Pinpoint the cell where the given text exists, returning its (x, y) midpoint coordinate. 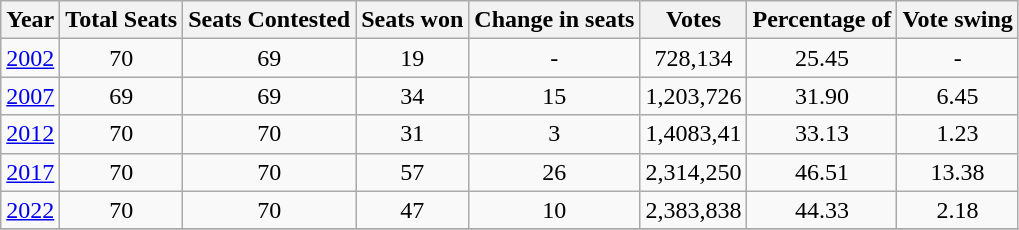
728,134 (694, 58)
19 (412, 58)
3 (554, 134)
Year (30, 20)
2017 (30, 172)
33.13 (822, 134)
26 (554, 172)
25.45 (822, 58)
2002 (30, 58)
46.51 (822, 172)
1,4083,41 (694, 134)
44.33 (822, 210)
2.18 (958, 210)
1,203,726 (694, 96)
2022 (30, 210)
31.90 (822, 96)
13.38 (958, 172)
10 (554, 210)
Percentage of (822, 20)
57 (412, 172)
15 (554, 96)
2012 (30, 134)
Votes (694, 20)
31 (412, 134)
2007 (30, 96)
34 (412, 96)
Total Seats (122, 20)
2,383,838 (694, 210)
1.23 (958, 134)
Change in seats (554, 20)
2,314,250 (694, 172)
47 (412, 210)
6.45 (958, 96)
Vote swing (958, 20)
Seats won (412, 20)
Seats Contested (270, 20)
